Find where the given text appears and provide that cell's center as (X, Y) coordinate. 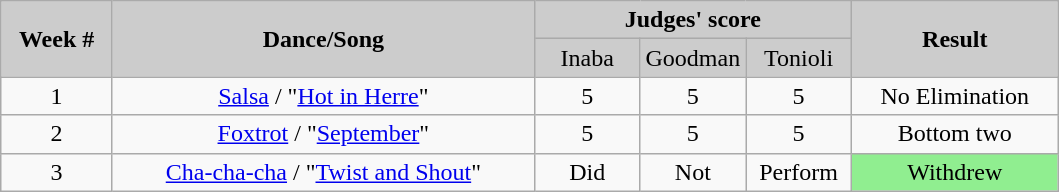
Tonioli (799, 58)
2 (57, 134)
3 (57, 172)
Result (954, 39)
1 (57, 96)
Salsa / "Hot in Herre" (323, 96)
Not (693, 172)
Foxtrot / "September" (323, 134)
Withdrew (954, 172)
Did (587, 172)
No Elimination (954, 96)
Judges' score (692, 20)
Inaba (587, 58)
Week # (57, 39)
Bottom two (954, 134)
Dance/Song (323, 39)
Perform (799, 172)
Goodman (693, 58)
Cha-cha-cha / "Twist and Shout" (323, 172)
